Locate the cell with the specified text and output its [x, y] center coordinate. 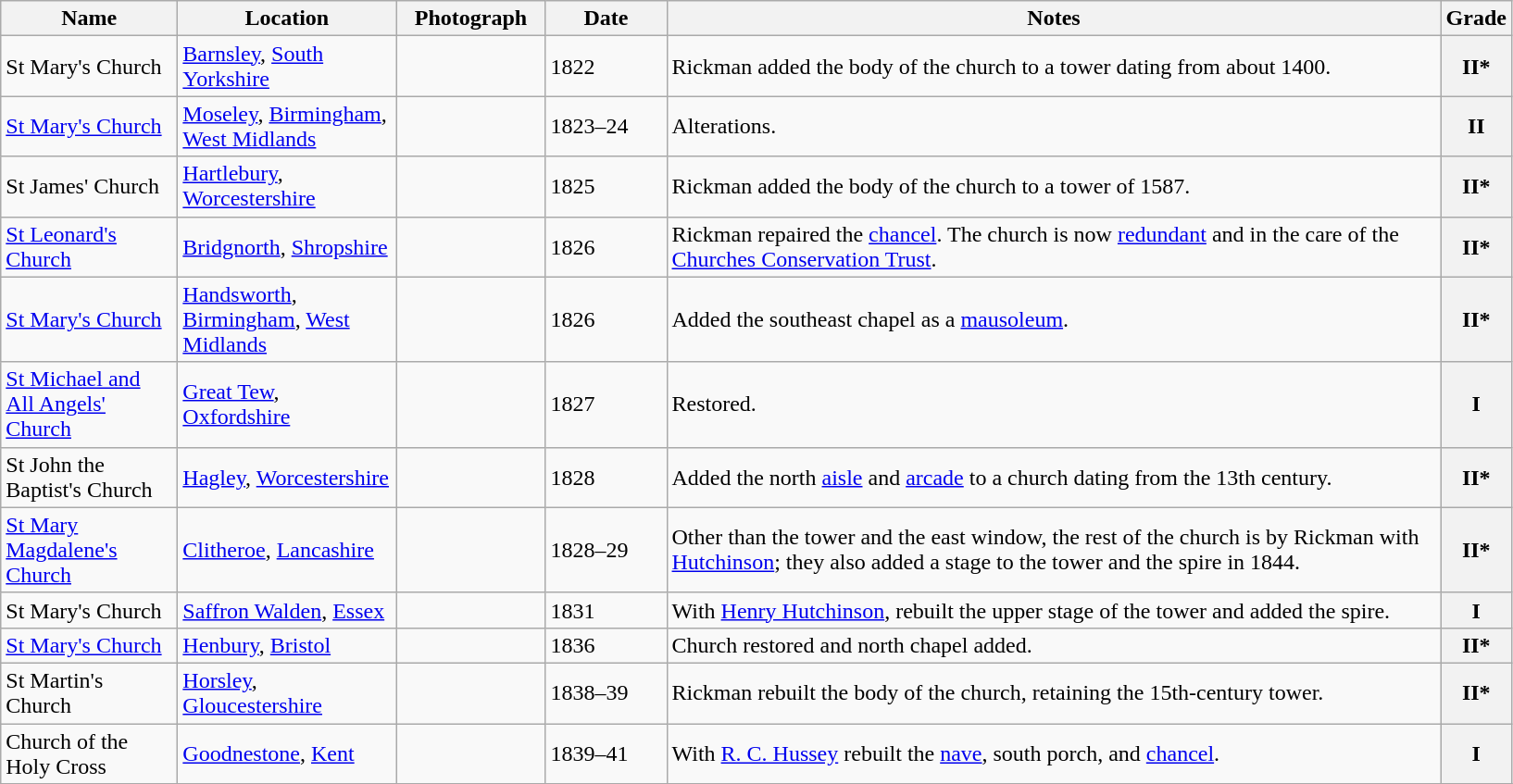
Barnsley, South Yorkshire [287, 67]
1828–29 [606, 550]
Name [89, 19]
Rickman added the body of the church to a tower of 1587. [1054, 187]
With Henry Hutchinson, rebuilt the upper stage of the tower and added the spire. [1054, 610]
Photograph [470, 19]
Rickman rebuilt the body of the church, retaining the 15th-century tower. [1054, 692]
Handsworth, Birmingham, West Midlands [287, 319]
Henbury, Bristol [287, 645]
Bridgnorth, Shropshire [287, 246]
Location [287, 19]
1838–39 [606, 692]
Church restored and north chapel added. [1054, 645]
Alterations. [1054, 126]
II [1476, 126]
Rickman repaired the chancel. The church is now redundant and in the care of the Churches Conservation Trust. [1054, 246]
Added the north aisle and arcade to a church dating from the 13th century. [1054, 478]
St John the Baptist's Church [89, 478]
Moseley, Birmingham, West Midlands [287, 126]
With R. C. Hussey rebuilt the nave, south porch, and chancel. [1054, 753]
1825 [606, 187]
St Leonard's Church [89, 246]
1831 [606, 610]
1836 [606, 645]
Church of the Holy Cross [89, 753]
Clitheroe, Lancashire [287, 550]
St James' Church [89, 187]
St Mary Magdalene's Church [89, 550]
Added the southeast chapel as a mausoleum. [1054, 319]
1839–41 [606, 753]
Hagley, Worcestershire [287, 478]
Notes [1054, 19]
St Michael and All Angels' Church [89, 404]
Grade [1476, 19]
1828 [606, 478]
Goodnestone, Kent [287, 753]
1823–24 [606, 126]
Horsley, Gloucestershire [287, 692]
Restored. [1054, 404]
Date [606, 19]
St Martin's Church [89, 692]
Hartlebury, Worcestershire [287, 187]
1827 [606, 404]
Great Tew, Oxfordshire [287, 404]
1822 [606, 67]
Saffron Walden, Essex [287, 610]
Rickman added the body of the church to a tower dating from about 1400. [1054, 67]
